Capture the cell that displays the provided text and extract its [X, Y] central coordinate. 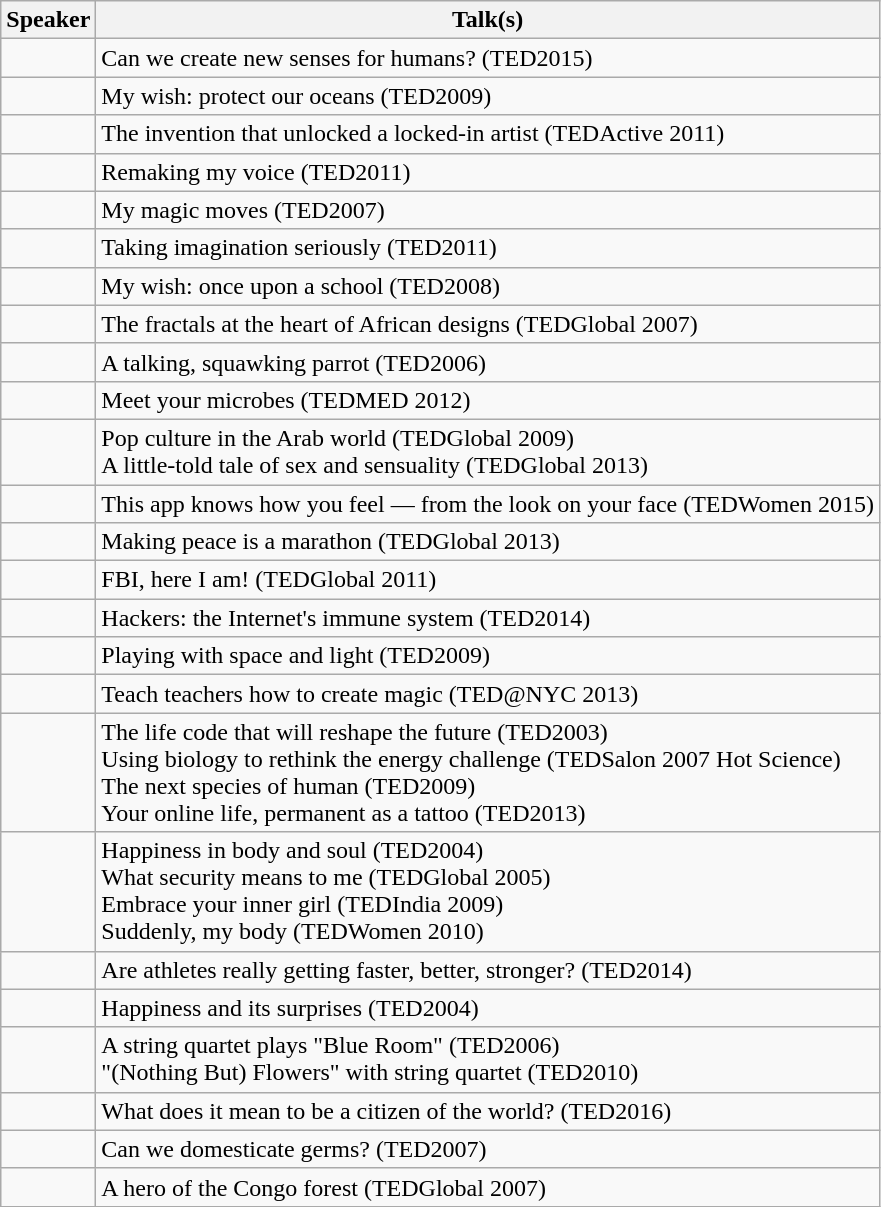
My wish: once upon a school (TED2008) [488, 286]
Making peace is a marathon (TEDGlobal 2013) [488, 542]
Meet your microbes (TEDMED 2012) [488, 400]
Hackers: the Internet's immune system (TED2014) [488, 618]
Teach teachers how to create magic (TED@NYC 2013) [488, 694]
What does it mean to be a citizen of the world? (TED2016) [488, 1111]
Talk(s) [488, 20]
Playing with space and light (TED2009) [488, 656]
Can we create new senses for humans? (TED2015) [488, 58]
The invention that unlocked a locked-in artist (TEDActive 2011) [488, 134]
Taking imagination seriously (TED2011) [488, 248]
Happiness and its surprises (TED2004) [488, 1008]
My wish: protect our oceans (TED2009) [488, 96]
The fractals at the heart of African designs (TEDGlobal 2007) [488, 324]
My magic moves (TED2007) [488, 210]
A hero of the Congo forest (TEDGlobal 2007) [488, 1187]
This app knows how you feel — from the look on your face (TEDWomen 2015) [488, 503]
Are athletes really getting faster, better, stronger? (TED2014) [488, 970]
Remaking my voice (TED2011) [488, 172]
A string quartet plays "Blue Room" (TED2006) "(Nothing But) Flowers" with string quartet (TED2010) [488, 1060]
Pop culture in the Arab world (TEDGlobal 2009) A little-told tale of sex and sensuality (TEDGlobal 2013) [488, 452]
Can we domesticate germs? (TED2007) [488, 1149]
A talking, squawking parrot (TED2006) [488, 362]
FBI, here I am! (TEDGlobal 2011) [488, 580]
Speaker [48, 20]
